Determine the [X, Y] coordinate at the center of the cell enclosing the given text.  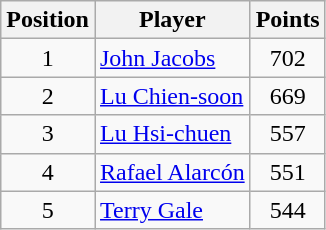
Lu Hsi-chuen [172, 134]
1 [48, 58]
557 [288, 134]
702 [288, 58]
3 [48, 134]
Points [288, 20]
4 [48, 172]
Rafael Alarcón [172, 172]
669 [288, 96]
Position [48, 20]
John Jacobs [172, 58]
Lu Chien-soon [172, 96]
551 [288, 172]
5 [48, 210]
2 [48, 96]
Terry Gale [172, 210]
Player [172, 20]
544 [288, 210]
